Locate the cell with the specified text and output its (X, Y) center coordinate. 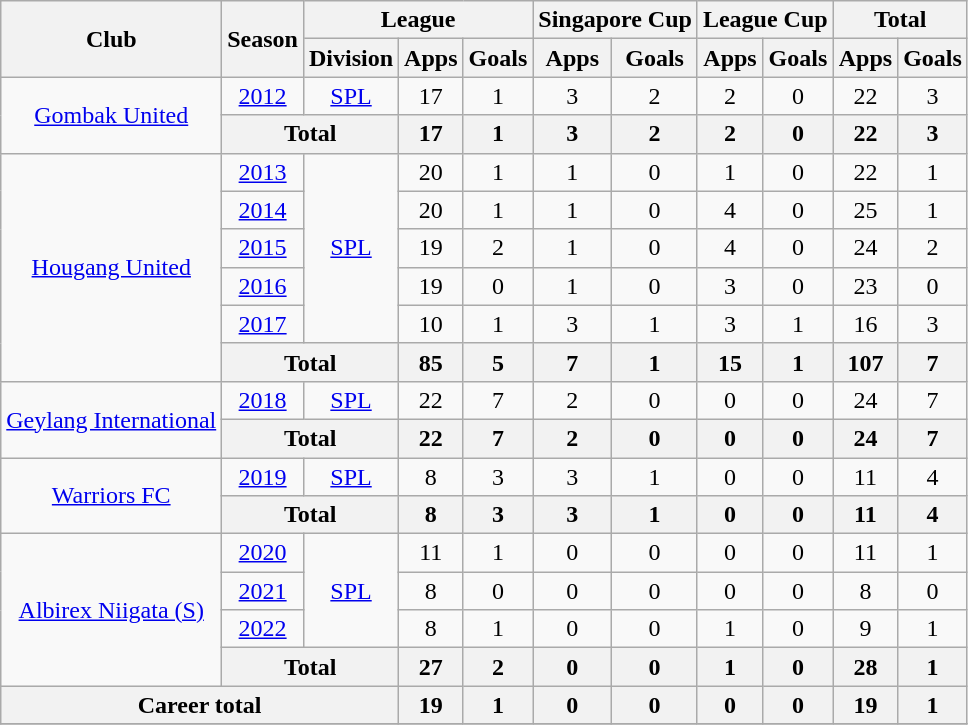
28 (865, 667)
Division (350, 58)
Club (112, 39)
16 (865, 324)
Albirex Niigata (S) (112, 610)
Geylang International (112, 419)
Career total (200, 705)
Season (263, 39)
85 (431, 362)
Hougang United (112, 267)
2015 (263, 248)
2012 (263, 96)
27 (431, 667)
23 (865, 286)
107 (865, 362)
2017 (263, 324)
League Cup (765, 20)
2013 (263, 172)
25 (865, 210)
2019 (263, 477)
Warriors FC (112, 496)
10 (431, 324)
2021 (263, 591)
5 (498, 362)
9 (865, 629)
Singapore Cup (616, 20)
2014 (263, 210)
Gombak United (112, 115)
15 (730, 362)
2018 (263, 400)
2022 (263, 629)
2016 (263, 286)
2020 (263, 553)
League (418, 20)
